Return (X, Y) of the center of cell containing provided text 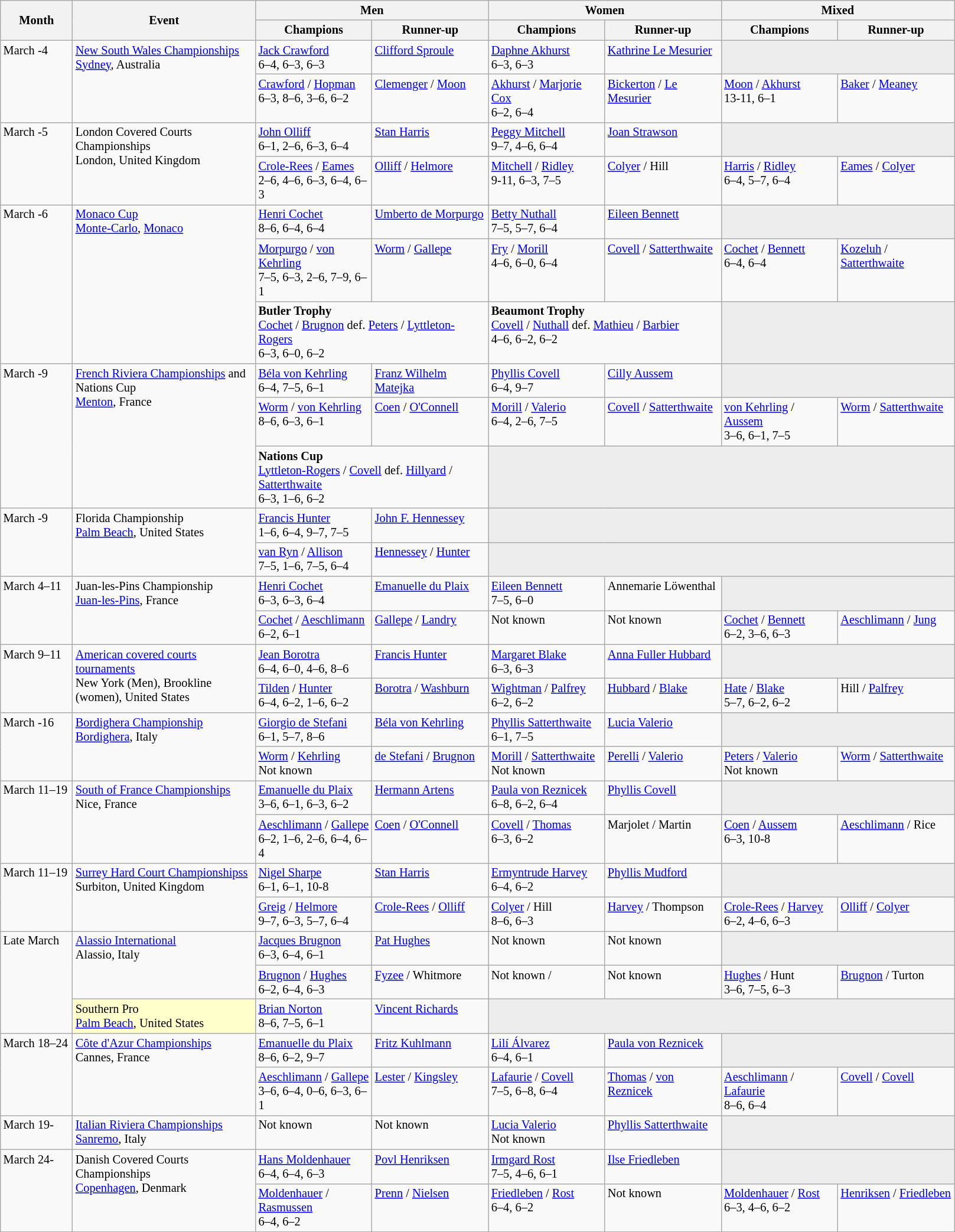
Kathrine Le Mesurier (663, 57)
Harvey / Thompson (663, 914)
Jacques Brugnon6–3, 6–4, 6–1 (314, 948)
Hughes / Hunt3–6, 7–5, 6–3 (780, 982)
Ilse Friedleben (663, 1166)
Henri Cochet6–3, 6–3, 6–4 (314, 594)
Povl Henriksen (430, 1166)
Emanuelle du Plaix (430, 594)
Hate / Blake5–7, 6–2, 6–2 (780, 695)
Worm / KehrlingNot known (314, 764)
Eileen Bennett (663, 221)
Italian Riviera ChampionshipsSanremo, Italy (164, 1132)
American covered courts tournaments New York (Men), Brookline (women), United States (164, 678)
Phyllis Covell (663, 797)
Morpurgo / von Kehrling7–5, 6–3, 2–6, 7–9, 6–1 (314, 270)
Marjolet / Martin (663, 839)
Gallepe / Landry (430, 627)
Aeschlimann / Gallepe6–2, 1–6, 2–6, 6–4, 6–4 (314, 839)
Worm / von Kehrling8–6, 6–3, 6–1 (314, 422)
Coen / Aussem6–3, 10-8 (780, 839)
Friedleben / Rost6–4, 6–2 (547, 1208)
Phyllis Satterthwaite6–1, 7–5 (547, 729)
Joan Strawson (663, 139)
Giorgio de Stefani6–1, 5–7, 8–6 (314, 729)
Vincent Richards (430, 1016)
Greig / Helmore9–7, 6–3, 5–7, 6–4 (314, 914)
von Kehrling / Aussem3–6, 6–1, 7–5 (780, 422)
Alassio International Alassio, Italy (164, 965)
Phyllis Covell6–4, 9–7 (547, 380)
Phyllis Satterthwaite (663, 1132)
Paula von Reznicek (663, 1050)
Francis Hunter1–6, 6–4, 9–7, 7–5 (314, 525)
Covell / Thomas6–3, 6–2 (547, 839)
Lafaurie / Covell7–5, 6–8, 6–4 (547, 1091)
Aeschlimann / Jung (895, 627)
Colyer / Hill (663, 181)
Beaumont Trophy Covell / Nuthall def. Mathieu / Barbier4–6, 6–2, 6–2 (605, 333)
Women (605, 10)
Moldenhauer / Rasmussen6–4, 6–2 (314, 1208)
Olliff / Helmore (430, 181)
Peggy Mitchell9–7, 4–6, 6–4 (547, 139)
Emanuelle du Plaix8–6, 6–2, 9–7 (314, 1050)
Anna Fuller Hubbard (663, 661)
Hill / Palfrey (895, 695)
March 24- (37, 1191)
Late March (37, 982)
Béla von Kehrling6–4, 7–5, 6–1 (314, 380)
de Stefani / Brugnon (430, 764)
Monaco CupMonte-Carlo, Monaco (164, 283)
Henriksen / Friedleben (895, 1208)
Côte d'Azur Championships Cannes, France (164, 1074)
Men (372, 10)
Annemarie Löwenthal (663, 594)
March -5 (37, 163)
Eileen Bennett 7–5, 6–0 (547, 594)
March 18–24 (37, 1074)
Wightman / Palfrey6–2, 6–2 (547, 695)
Covell / Covell (895, 1091)
Brugnon / Hughes6–2, 6–4, 6–3 (314, 982)
Franz Wilhelm Matejka (430, 380)
Daphne Akhurst6–3, 6–3 (547, 57)
Tilden / Hunter6–4, 6–2, 1–6, 6–2 (314, 695)
Nigel Sharpe6–1, 6–1, 10-8 (314, 880)
John Olliff6–1, 2–6, 6–3, 6–4 (314, 139)
Morill / Valerio6–4, 2–6, 7–5 (547, 422)
Lilí Álvarez6–4, 6–1 (547, 1050)
Henri Cochet8–6, 6–4, 6–4 (314, 221)
Event (164, 20)
Eames / Colyer (895, 181)
Hubbard / Blake (663, 695)
Month (37, 20)
Olliff / Colyer (895, 914)
March 9–11 (37, 678)
Aeschlimann / Gallepe3–6, 6–4, 0–6, 6–3, 6–1 (314, 1091)
Baker / Meaney (895, 98)
Brugnon / Turton (895, 982)
Bordighera Championship Bordighera, Italy (164, 747)
Crole-Rees / Harvey6–2, 4–6, 6–3 (780, 914)
Clifford Sproule (430, 57)
Emanuelle du Plaix3–6, 6–1, 6–3, 6–2 (314, 797)
Jean Borotra6–4, 6–0, 4–6, 8–6 (314, 661)
Kozeluh / Satterthwaite (895, 270)
John F. Hennessey (430, 525)
Not known / (547, 982)
Borotra / Washburn (430, 695)
Francis Hunter (430, 661)
Ermyntrude Harvey6–4, 6–2 (547, 880)
Lucia Valerio (663, 729)
Morill / SatterthwaiteNot known (547, 764)
Thomas / von Reznicek (663, 1091)
Jack Crawford6–4, 6–3, 6–3 (314, 57)
Lucia ValerioNot known (547, 1132)
Umberto de Morpurgo (430, 221)
Prenn / Nielsen (430, 1208)
Aeschlimann / Rice (895, 839)
March -6 (37, 283)
March -4 (37, 82)
Cochet / Aeschlimann6–2, 6–1 (314, 627)
Bickerton / Le Mesurier (663, 98)
South of France Championships Nice, France (164, 821)
Cilly Aussem (663, 380)
Crawford / Hopman6–3, 8–6, 3–6, 6–2 (314, 98)
van Ryn / Allison7–5, 1–6, 7–5, 6–4 (314, 559)
Crole-Rees / Eames2–6, 4–6, 6–3, 6–4, 6–3 (314, 181)
Cochet / Bennett6–2, 3–6, 6–3 (780, 627)
Harris / Ridley6–4, 5–7, 6–4 (780, 181)
Irmgard Rost7–5, 4–6, 6–1 (547, 1166)
Crole-Rees / Olliff (430, 914)
Mixed (837, 10)
Clemenger / Moon (430, 98)
Moldenhauer / Rost6–3, 4–6, 6–2 (780, 1208)
Akhurst / Marjorie Cox6–2, 6–4 (547, 98)
French Riviera Championships and Nations CupMenton, France (164, 436)
Danish Covered Courts Championships Copenhagen, Denmark (164, 1191)
Surrey Hard Court Championshipss Surbiton, United Kingdom (164, 897)
Butler Trophy Cochet / Brugnon def. Peters / Lyttleton-Rogers6–3, 6–0, 6–2 (372, 333)
New South Wales ChampionshipsSydney, Australia (164, 82)
Phyllis Mudford (663, 880)
March -16 (37, 747)
Pat Hughes (430, 948)
Fry / Morill4–6, 6–0, 6–4 (547, 270)
Hermann Artens (430, 797)
Béla von Kehrling (430, 729)
Moon / Akhurst13-11, 6–1 (780, 98)
March 19- (37, 1132)
March 4–11 (37, 611)
Brian Norton8–6, 7–5, 6–1 (314, 1016)
Hans Moldenhauer6–4, 6–4, 6–3 (314, 1166)
Florida ChampionshipPalm Beach, United States (164, 542)
Worm / Gallepe (430, 270)
Fritz Kuhlmann (430, 1050)
Fyzee / Whitmore (430, 982)
Hennessey / Hunter (430, 559)
Peters / ValerioNot known (780, 764)
London Covered Courts Championships London, United Kingdom (164, 163)
Colyer / Hill8–6, 6–3 (547, 914)
Cochet / Bennett 6–4, 6–4 (780, 270)
Margaret Blake6–3, 6–3 (547, 661)
Juan-les-Pins ChampionshipJuan-les-Pins, France (164, 611)
Nations Cup Lyttleton-Rogers / Covell def. Hillyard / Satterthwaite6–3, 1–6, 6–2 (372, 477)
Mitchell / Ridley9-11, 6–3, 7–5 (547, 181)
Betty Nuthall7–5, 5–7, 6–4 (547, 221)
Lester / Kingsley (430, 1091)
Aeschlimann / Lafaurie8–6, 6–4 (780, 1091)
Paula von Reznicek6–8, 6–2, 6–4 (547, 797)
Southern ProPalm Beach, United States (164, 1016)
Perelli / Valerio (663, 764)
